Return the (X, Y) coordinate for the center point of the cell that contains the specified text.  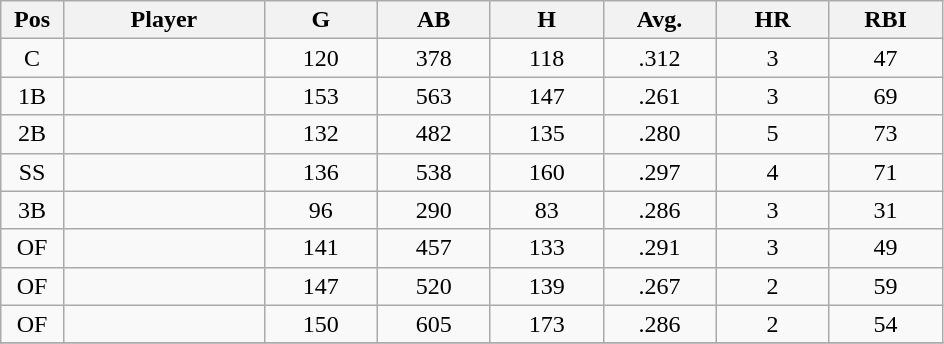
.297 (660, 172)
139 (546, 286)
RBI (886, 20)
C (32, 58)
135 (546, 134)
5 (772, 134)
49 (886, 248)
457 (434, 248)
73 (886, 134)
605 (434, 324)
4 (772, 172)
59 (886, 286)
136 (320, 172)
538 (434, 172)
69 (886, 96)
Avg. (660, 20)
54 (886, 324)
118 (546, 58)
96 (320, 210)
.261 (660, 96)
.267 (660, 286)
173 (546, 324)
563 (434, 96)
Pos (32, 20)
G (320, 20)
150 (320, 324)
83 (546, 210)
120 (320, 58)
31 (886, 210)
378 (434, 58)
.291 (660, 248)
153 (320, 96)
141 (320, 248)
.280 (660, 134)
160 (546, 172)
HR (772, 20)
1B (32, 96)
71 (886, 172)
Player (164, 20)
133 (546, 248)
AB (434, 20)
3B (32, 210)
482 (434, 134)
520 (434, 286)
290 (434, 210)
SS (32, 172)
132 (320, 134)
2B (32, 134)
.312 (660, 58)
47 (886, 58)
H (546, 20)
